Identify which cell holds the provided text, then report its [X, Y] central coordinate. 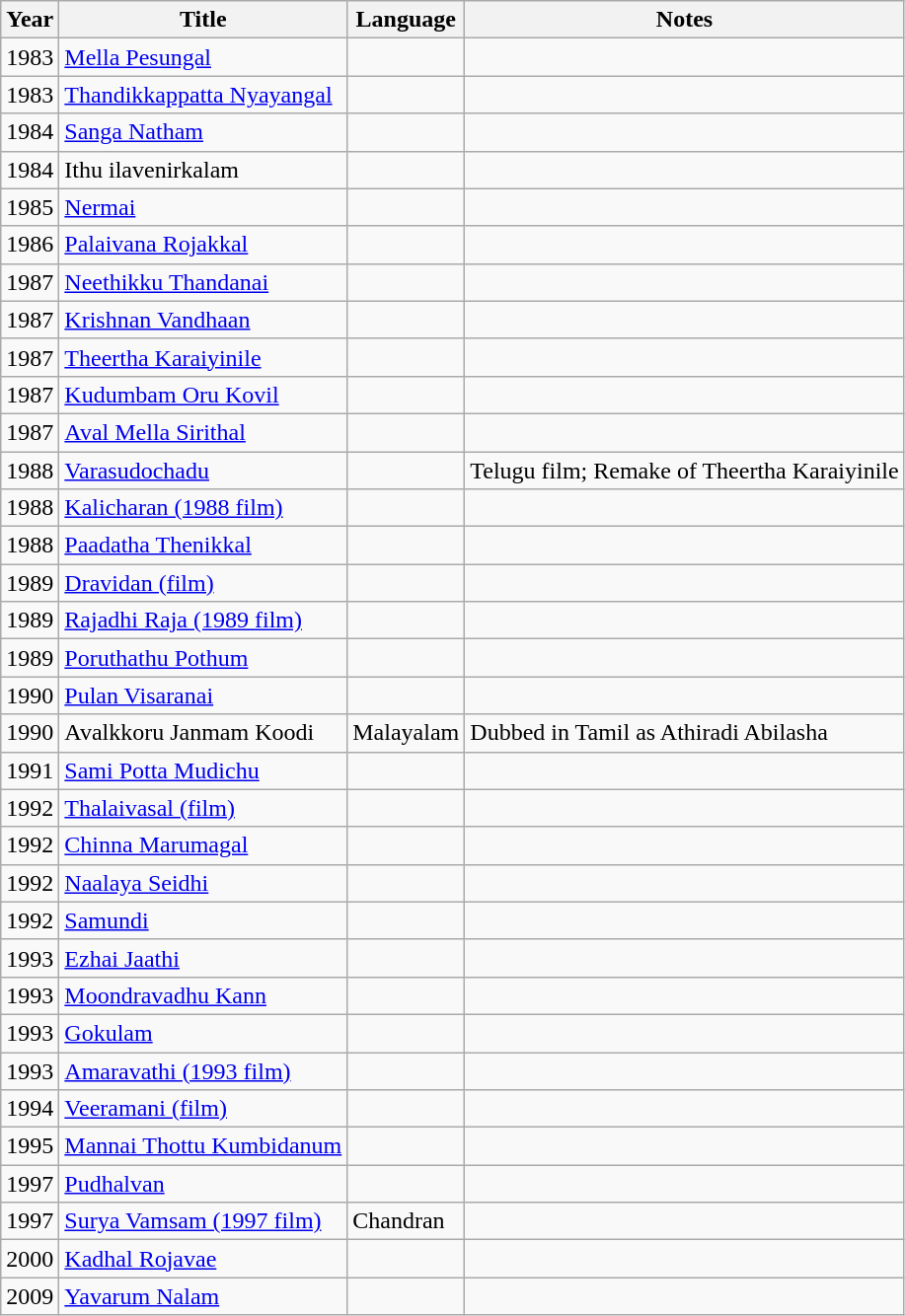
Telugu film; Remake of Theertha Karaiyinile [685, 471]
Theertha Karaiyinile [203, 357]
Rajadhi Raja (1989 film) [203, 621]
1986 [30, 245]
Dubbed in Tamil as Athiradi Abilasha [685, 733]
Kudumbam Oru Kovil [203, 395]
Aval Mella Sirithal [203, 432]
Surya Vamsam (1997 film) [203, 1221]
Yavarum Nalam [203, 1296]
Notes [685, 20]
Title [203, 20]
Amaravathi (1993 film) [203, 1070]
Sanga Natham [203, 132]
Pudhalvan [203, 1184]
Ithu ilavenirkalam [203, 170]
1985 [30, 207]
Mannai Thottu Kumbidanum [203, 1146]
Poruthathu Pothum [203, 658]
Pulan Visaranai [203, 695]
Thandikkappatta Nyayangal [203, 95]
2009 [30, 1296]
Nermai [203, 207]
1995 [30, 1146]
Moondravadhu Kann [203, 995]
Palaivana Rojakkal [203, 245]
Krishnan Vandhaan [203, 320]
Gokulam [203, 1033]
Paadatha Thenikkal [203, 546]
1991 [30, 770]
Language [407, 20]
2000 [30, 1259]
Ezhai Jaathi [203, 958]
Dravidan (film) [203, 583]
Naalaya Seidhi [203, 883]
Thalaivasal (film) [203, 808]
Kalicharan (1988 film) [203, 508]
1994 [30, 1109]
Veeramani (film) [203, 1109]
Kadhal Rojavae [203, 1259]
Mella Pesungal [203, 57]
Chandran [407, 1221]
Year [30, 20]
Malayalam [407, 733]
Samundi [203, 920]
Varasudochadu [203, 471]
Sami Potta Mudichu [203, 770]
Neethikku Thandanai [203, 282]
Chinna Marumagal [203, 845]
Avalkkoru Janmam Koodi [203, 733]
